Pinpoint the cell where the given text exists, returning its [X, Y] midpoint coordinate. 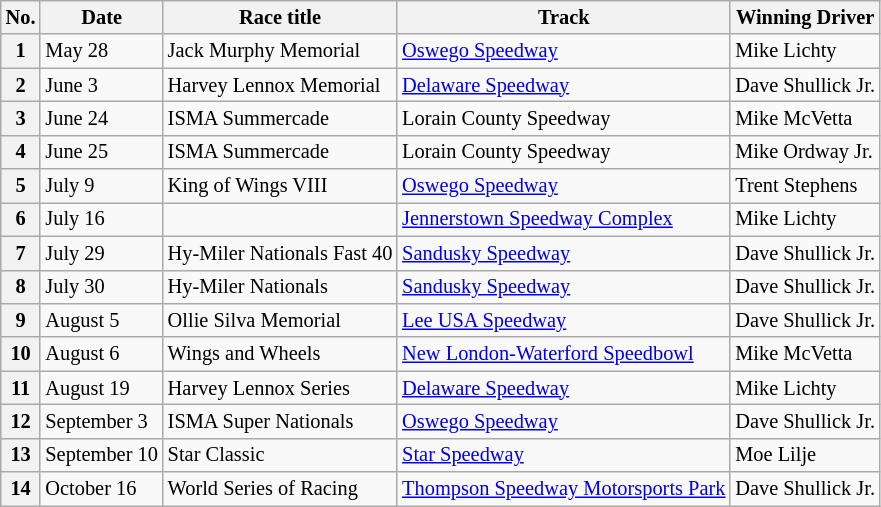
October 16 [101, 489]
World Series of Racing [280, 489]
September 3 [101, 421]
New London-Waterford Speedbowl [564, 354]
4 [21, 152]
Thompson Speedway Motorsports Park [564, 489]
Ollie Silva Memorial [280, 320]
July 29 [101, 253]
Harvey Lennox Memorial [280, 85]
June 3 [101, 85]
Star Speedway [564, 455]
Hy-Miler Nationals [280, 287]
5 [21, 186]
Lee USA Speedway [564, 320]
7 [21, 253]
12 [21, 421]
September 10 [101, 455]
2 [21, 85]
Wings and Wheels [280, 354]
August 19 [101, 388]
July 9 [101, 186]
10 [21, 354]
Mike Ordway Jr. [805, 152]
Hy-Miler Nationals Fast 40 [280, 253]
3 [21, 118]
ISMA Super Nationals [280, 421]
9 [21, 320]
No. [21, 17]
Race title [280, 17]
Track [564, 17]
14 [21, 489]
August 5 [101, 320]
June 25 [101, 152]
Harvey Lennox Series [280, 388]
Moe Lilje [805, 455]
July 16 [101, 219]
Jack Murphy Memorial [280, 51]
May 28 [101, 51]
Trent Stephens [805, 186]
Star Classic [280, 455]
Jennerstown Speedway Complex [564, 219]
August 6 [101, 354]
13 [21, 455]
8 [21, 287]
Date [101, 17]
6 [21, 219]
June 24 [101, 118]
1 [21, 51]
King of Wings VIII [280, 186]
Winning Driver [805, 17]
July 30 [101, 287]
11 [21, 388]
